From the cell containing the given text, extract its center point as (x, y) coordinate. 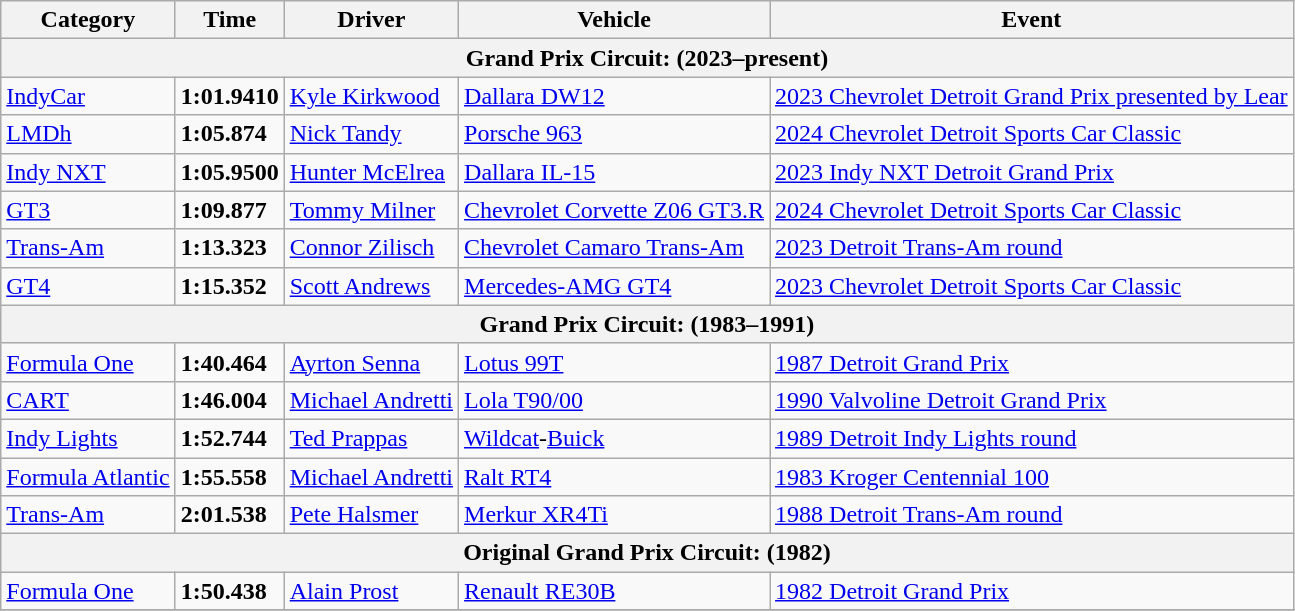
Dallara DW12 (614, 96)
Ted Prappas (371, 438)
Renault RE30B (614, 591)
GT3 (88, 210)
Ralt RT4 (614, 477)
IndyCar (88, 96)
Chevrolet Corvette Z06 GT3.R (614, 210)
CART (88, 400)
1983 Kroger Centennial 100 (1032, 477)
2:01.538 (230, 515)
Wildcat-Buick (614, 438)
Ayrton Senna (371, 362)
Event (1032, 20)
Lola T90/00 (614, 400)
Lotus 99T (614, 362)
Grand Prix Circuit: (2023–present) (647, 58)
1:05.874 (230, 134)
1:13.323 (230, 248)
Tommy Milner (371, 210)
1989 Detroit Indy Lights round (1032, 438)
1:46.004 (230, 400)
2023 Chevrolet Detroit Sports Car Classic (1032, 286)
LMDh (88, 134)
1982 Detroit Grand Prix (1032, 591)
2023 Indy NXT Detroit Grand Prix (1032, 172)
Scott Andrews (371, 286)
Mercedes-AMG GT4 (614, 286)
1:15.352 (230, 286)
Nick Tandy (371, 134)
1:01.9410 (230, 96)
Grand Prix Circuit: (1983–1991) (647, 324)
Porsche 963 (614, 134)
Vehicle (614, 20)
Dallara IL-15 (614, 172)
Driver (371, 20)
1:09.877 (230, 210)
Chevrolet Camaro Trans-Am (614, 248)
Time (230, 20)
1:52.744 (230, 438)
1990 Valvoline Detroit Grand Prix (1032, 400)
2023 Chevrolet Detroit Grand Prix presented by Lear (1032, 96)
Formula Atlantic (88, 477)
Alain Prost (371, 591)
1:05.9500 (230, 172)
1:50.438 (230, 591)
2023 Detroit Trans-Am round (1032, 248)
Pete Halsmer (371, 515)
1:55.558 (230, 477)
Indy NXT (88, 172)
Connor Zilisch (371, 248)
Original Grand Prix Circuit: (1982) (647, 553)
Merkur XR4Ti (614, 515)
1987 Detroit Grand Prix (1032, 362)
1:40.464 (230, 362)
GT4 (88, 286)
Hunter McElrea (371, 172)
Kyle Kirkwood (371, 96)
Category (88, 20)
1988 Detroit Trans-Am round (1032, 515)
Indy Lights (88, 438)
